Provide the [X, Y] coordinate of the cell's center where the given text is located.  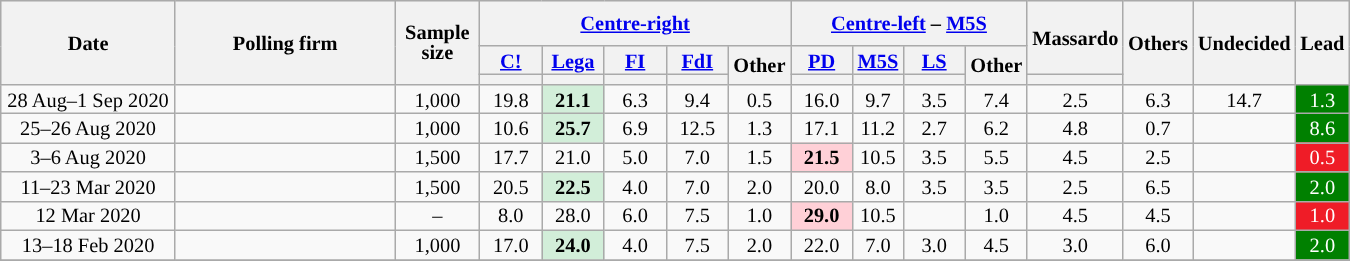
Centre-right [636, 22]
21.1 [573, 98]
1.5 [759, 156]
25.7 [573, 128]
9.7 [878, 98]
21.5 [821, 156]
25–26 Aug 2020 [88, 128]
8.6 [1322, 128]
LS [934, 60]
17.0 [511, 244]
17.7 [511, 156]
11.2 [878, 128]
28 Aug–1 Sep 2020 [88, 98]
– [438, 216]
22.5 [573, 186]
FdI [697, 60]
4.8 [1075, 128]
Undecided [1244, 42]
Lega [573, 60]
7.4 [996, 98]
Others [1158, 42]
13–18 Feb 2020 [88, 244]
24.0 [573, 244]
0.7 [1158, 128]
2.7 [934, 128]
20.5 [511, 186]
Centre-left – M5S [908, 22]
3–6 Aug 2020 [88, 156]
29.0 [821, 216]
17.1 [821, 128]
6.2 [996, 128]
FI [635, 60]
Date [88, 42]
12 Mar 2020 [88, 216]
5.5 [996, 156]
Polling firm [285, 42]
9.4 [697, 98]
M5S [878, 60]
20.0 [821, 186]
6.9 [635, 128]
6.5 [1158, 186]
19.8 [511, 98]
10.6 [511, 128]
22.0 [821, 244]
21.0 [573, 156]
28.0 [573, 216]
16.0 [821, 98]
12.5 [697, 128]
14.7 [1244, 98]
Sample size [438, 42]
11–23 Mar 2020 [88, 186]
5.0 [635, 156]
PD [821, 60]
Massardo [1075, 37]
C! [511, 60]
Lead [1322, 42]
